Detect which cell encompasses the target text, then output its (X, Y) center coordinate. 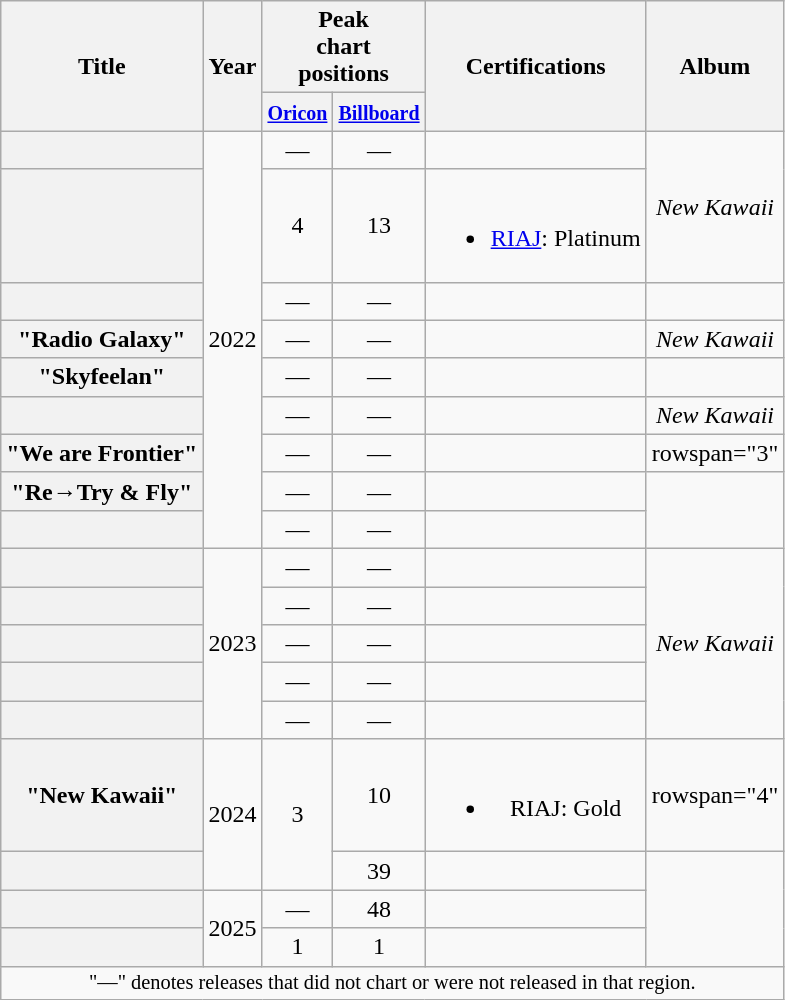
48 (379, 909)
RIAJ: Platinum (536, 226)
2023 (232, 643)
"New Kawaii" (102, 796)
Certifications (536, 66)
10 (379, 796)
4 (298, 226)
RIAJ: Gold (536, 796)
rowspan="4" (715, 796)
"We are Frontier" (102, 453)
Title (102, 66)
3 (298, 814)
Billboard (379, 112)
39 (379, 871)
"Re→Try & Fly" (102, 491)
rowspan="3" (715, 453)
2022 (232, 340)
Oricon (298, 112)
Peak chart positions (344, 47)
13 (379, 226)
"Radio Galaxy" (102, 339)
"—" denotes releases that did not chart or were not released in that region. (392, 983)
Album (715, 66)
Year (232, 66)
2024 (232, 814)
2025 (232, 928)
"Skyfeelan" (102, 377)
